Determine the (X, Y) coordinate at the center of the cell enclosing the given text.  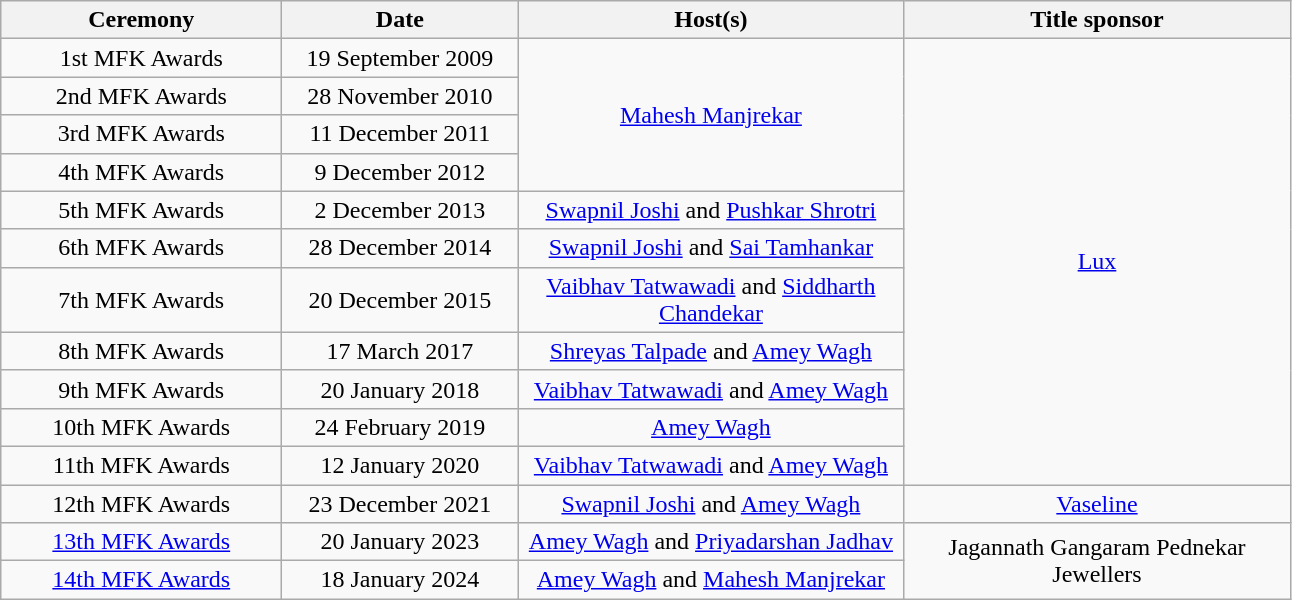
13th MFK Awards (142, 542)
Lux (1097, 262)
9 December 2012 (400, 172)
Mahesh Manjrekar (711, 115)
11 December 2011 (400, 134)
Host(s) (711, 20)
28 December 2014 (400, 248)
14th MFK Awards (142, 580)
3rd MFK Awards (142, 134)
20 January 2018 (400, 389)
12 January 2020 (400, 465)
Vaseline (1097, 503)
8th MFK Awards (142, 351)
5th MFK Awards (142, 210)
20 January 2023 (400, 542)
24 February 2019 (400, 427)
Ceremony (142, 20)
20 December 2015 (400, 300)
Shreyas Talpade and Amey Wagh (711, 351)
10th MFK Awards (142, 427)
2nd MFK Awards (142, 96)
23 December 2021 (400, 503)
Swapnil Joshi and Sai Tamhankar (711, 248)
2 December 2013 (400, 210)
6th MFK Awards (142, 248)
Jagannath Gangaram Pednekar Jewellers (1097, 561)
Date (400, 20)
9th MFK Awards (142, 389)
Title sponsor (1097, 20)
19 September 2009 (400, 58)
7th MFK Awards (142, 300)
Swapnil Joshi and Pushkar Shrotri (711, 210)
Amey Wagh and Priyadarshan Jadhav (711, 542)
Swapnil Joshi and Amey Wagh (711, 503)
Amey Wagh (711, 427)
Amey Wagh and Mahesh Manjrekar (711, 580)
Vaibhav Tatwawadi and Siddharth Chandekar (711, 300)
11th MFK Awards (142, 465)
1st MFK Awards (142, 58)
17 March 2017 (400, 351)
4th MFK Awards (142, 172)
28 November 2010 (400, 96)
12th MFK Awards (142, 503)
18 January 2024 (400, 580)
